Provide the (x, y) coordinate of the cell's center where the given text is located.  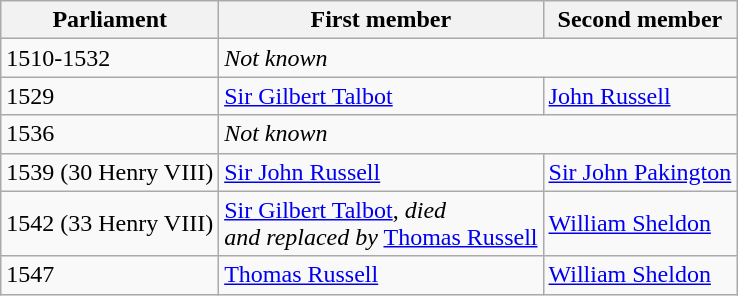
Sir Gilbert Talbot (381, 96)
Sir Gilbert Talbot, died and replaced by Thomas Russell (381, 224)
Second member (640, 20)
Sir John Russell (381, 172)
1510-1532 (110, 58)
First member (381, 20)
1542 (33 Henry VIII) (110, 224)
1539 (30 Henry VIII) (110, 172)
Thomas Russell (381, 275)
John Russell (640, 96)
1536 (110, 134)
Parliament (110, 20)
1529 (110, 96)
Sir John Pakington (640, 172)
1547 (110, 275)
